Return the [x, y] coordinate for the center point of the cell that contains the specified text.  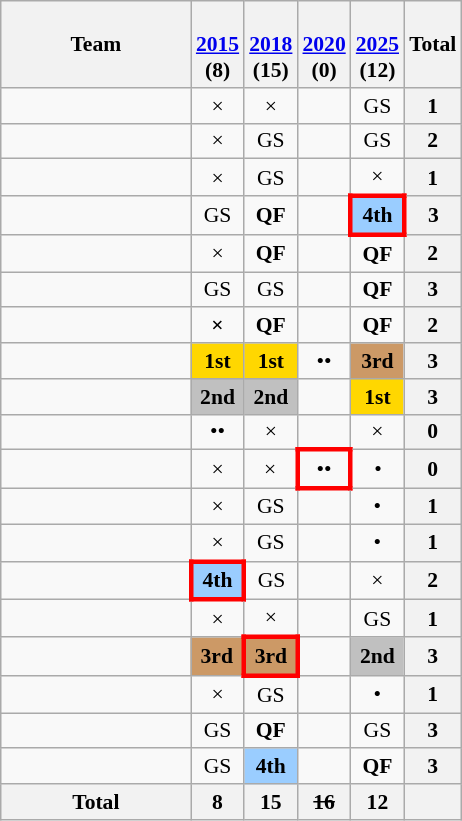
2018(15) [270, 44]
16 [324, 802]
8 [218, 802]
15 [270, 802]
2020(0) [324, 44]
2015(8) [218, 44]
12 [378, 802]
2025(12) [378, 44]
Team [96, 44]
